For the text-containing cell, return its midpoint in (X, Y) coordinate format. 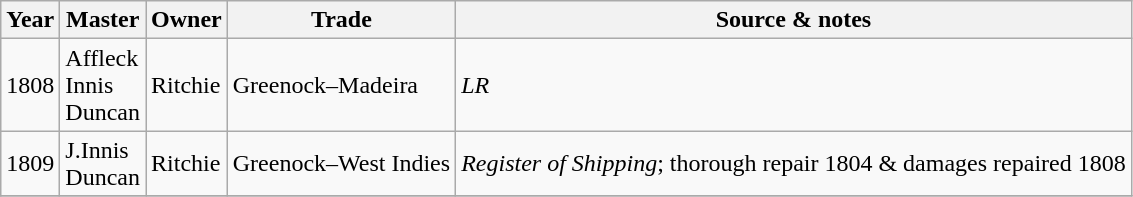
Owner (187, 20)
Trade (341, 20)
Greenock–Madeira (341, 85)
LR (794, 85)
1808 (30, 85)
AffleckInnisDuncan (103, 85)
Source & notes (794, 20)
Master (103, 20)
Register of Shipping; thorough repair 1804 & damages repaired 1808 (794, 164)
Greenock–West Indies (341, 164)
1809 (30, 164)
J.InnisDuncan (103, 164)
Year (30, 20)
